Return (X, Y) of the center of cell containing provided text 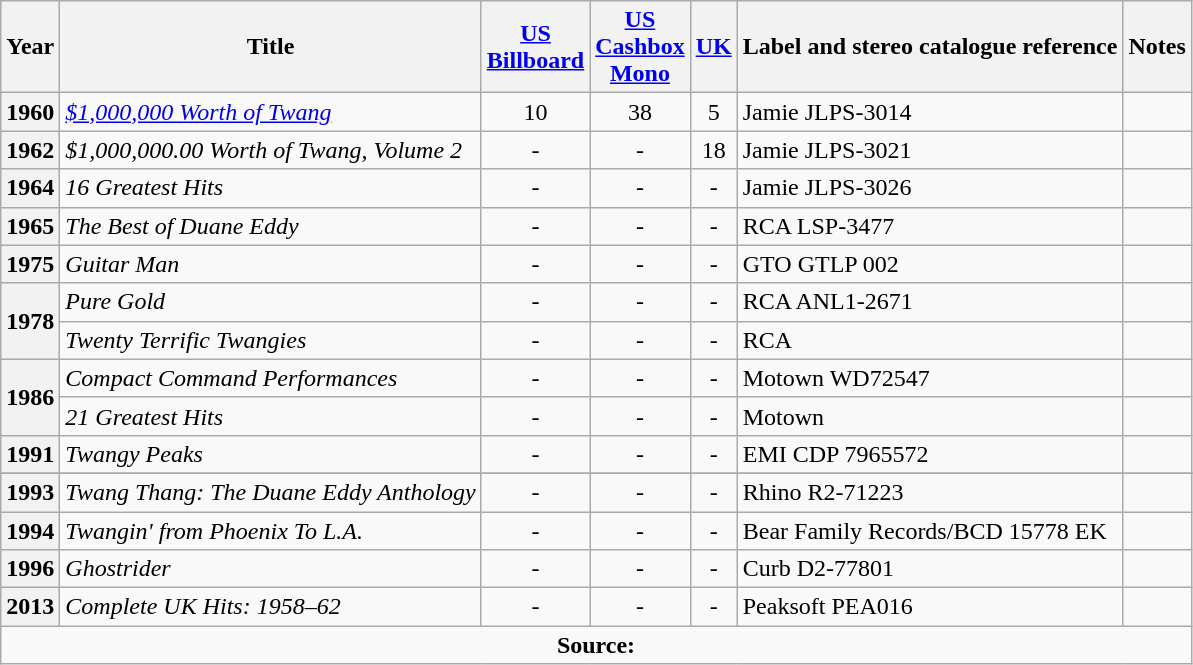
Rhino R2-71223 (930, 492)
Twangy Peaks (271, 454)
Curb D2-77801 (930, 569)
Title (271, 47)
2013 (30, 607)
Notes (1157, 47)
USBillboard (535, 47)
21 Greatest Hits (271, 416)
10 (535, 112)
1993 (30, 492)
UK (714, 47)
Compact Command Performances (271, 378)
RCA ANL1-2671 (930, 302)
Motown WD72547 (930, 378)
5 (714, 112)
RCA (930, 340)
1964 (30, 188)
Twang Thang: The Duane Eddy Anthology (271, 492)
Guitar Man (271, 264)
1986 (30, 397)
Motown (930, 416)
18 (714, 150)
RCA LSP-3477 (930, 226)
1996 (30, 569)
1994 (30, 531)
1960 (30, 112)
$1,000,000.00 Worth of Twang, Volume 2 (271, 150)
GTO GTLP 002 (930, 264)
1978 (30, 321)
Complete UK Hits: 1958–62 (271, 607)
Pure Gold (271, 302)
Jamie JLPS-3021 (930, 150)
38 (640, 112)
1991 (30, 454)
Twangin' from Phoenix To L.A. (271, 531)
Peaksoft PEA016 (930, 607)
USCashboxMono (640, 47)
Year (30, 47)
Twenty Terrific Twangies (271, 340)
Ghostrider (271, 569)
1965 (30, 226)
$1,000,000 Worth of Twang (271, 112)
16 Greatest Hits (271, 188)
Jamie JLPS-3026 (930, 188)
Source: (596, 645)
Bear Family Records/BCD 15778 EK (930, 531)
EMI CDP 7965572 (930, 454)
1962 (30, 150)
1975 (30, 264)
Jamie JLPS-3014 (930, 112)
Label and stereo catalogue reference (930, 47)
The Best of Duane Eddy (271, 226)
